For the text-containing cell, return its midpoint in [x, y] coordinate format. 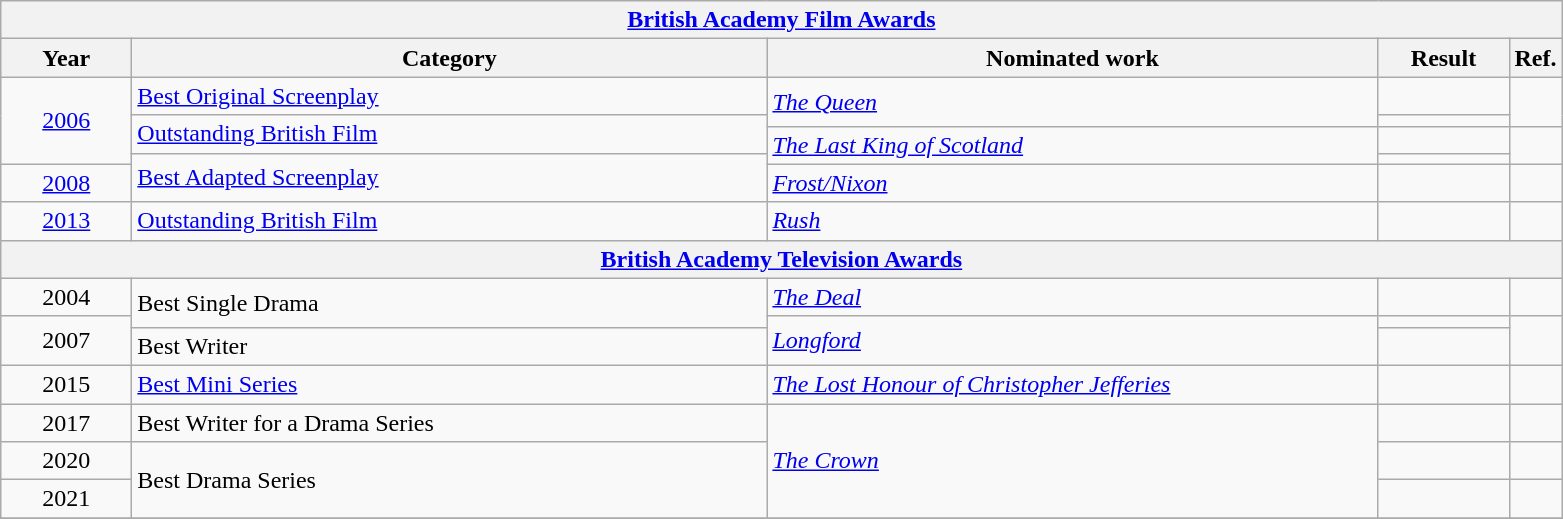
2020 [66, 461]
Best Single Drama [450, 302]
Best Original Screenplay [450, 96]
2015 [66, 384]
Nominated work [1072, 58]
Best Adapted Screenplay [450, 178]
Year [66, 58]
The Deal [1072, 297]
2004 [66, 297]
Best Drama Series [450, 480]
2006 [66, 120]
Frost/Nixon [1072, 183]
Best Writer for a Drama Series [450, 423]
The Crown [1072, 461]
Best Mini Series [450, 384]
The Queen [1072, 102]
British Academy Television Awards [782, 259]
2008 [66, 183]
Ref. [1536, 58]
The Lost Honour of Christopher Jefferies [1072, 384]
2021 [66, 499]
The Last King of Scotland [1072, 145]
2017 [66, 423]
Result [1444, 58]
Rush [1072, 221]
2013 [66, 221]
Best Writer [450, 346]
Longford [1072, 340]
2007 [66, 340]
Category [450, 58]
British Academy Film Awards [782, 20]
